For the text-containing cell, return its midpoint in (x, y) coordinate format. 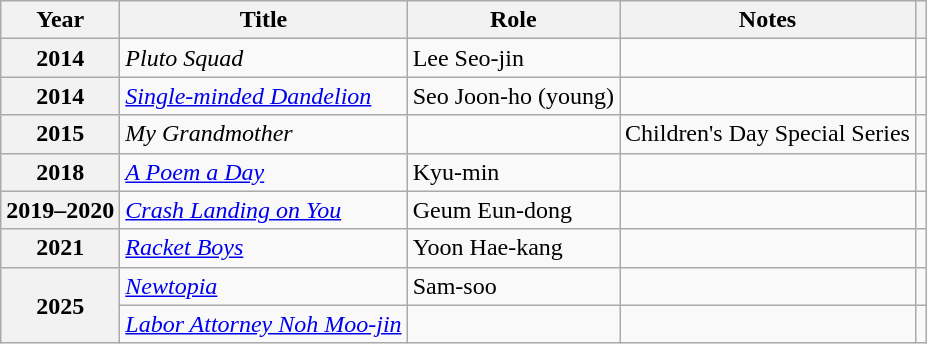
Newtopia (264, 286)
Single-minded Dandelion (264, 96)
Role (513, 20)
2015 (60, 134)
A Poem a Day (264, 172)
Pluto Squad (264, 58)
Yoon Hae-kang (513, 248)
Labor Attorney Noh Moo-jin (264, 324)
Racket Boys (264, 248)
Title (264, 20)
Year (60, 20)
Lee Seo-jin (513, 58)
Kyu-min (513, 172)
Sam-soo (513, 286)
2018 (60, 172)
Crash Landing on You (264, 210)
Notes (768, 20)
2021 (60, 248)
My Grandmother (264, 134)
2025 (60, 305)
Seo Joon-ho (young) (513, 96)
2019–2020 (60, 210)
Geum Eun-dong (513, 210)
Children's Day Special Series (768, 134)
